Return the [X, Y] coordinate for the center point of the cell that contains the specified text.  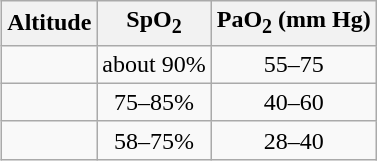
PaO2 (mm Hg) [294, 23]
about 90% [154, 64]
40–60 [294, 102]
28–40 [294, 140]
58–75% [154, 140]
75–85% [154, 102]
Altitude [50, 23]
55–75 [294, 64]
SpO2 [154, 23]
